Determine the [x, y] coordinate at the center of the cell enclosing the given text.  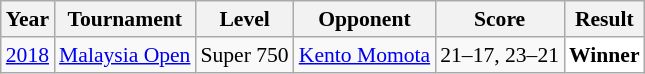
Result [604, 19]
Level [244, 19]
Malaysia Open [124, 55]
Super 750 [244, 55]
Year [28, 19]
Kento Momota [364, 55]
Opponent [364, 19]
Winner [604, 55]
2018 [28, 55]
21–17, 23–21 [500, 55]
Score [500, 19]
Tournament [124, 19]
